Search for the cell housing the specified text and yield its [x, y] center coordinate. 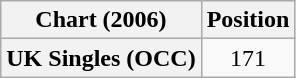
Chart (2006) [101, 20]
Position [248, 20]
UK Singles (OCC) [101, 58]
171 [248, 58]
